Determine the [x, y] coordinate at the center of the cell enclosing the given text.  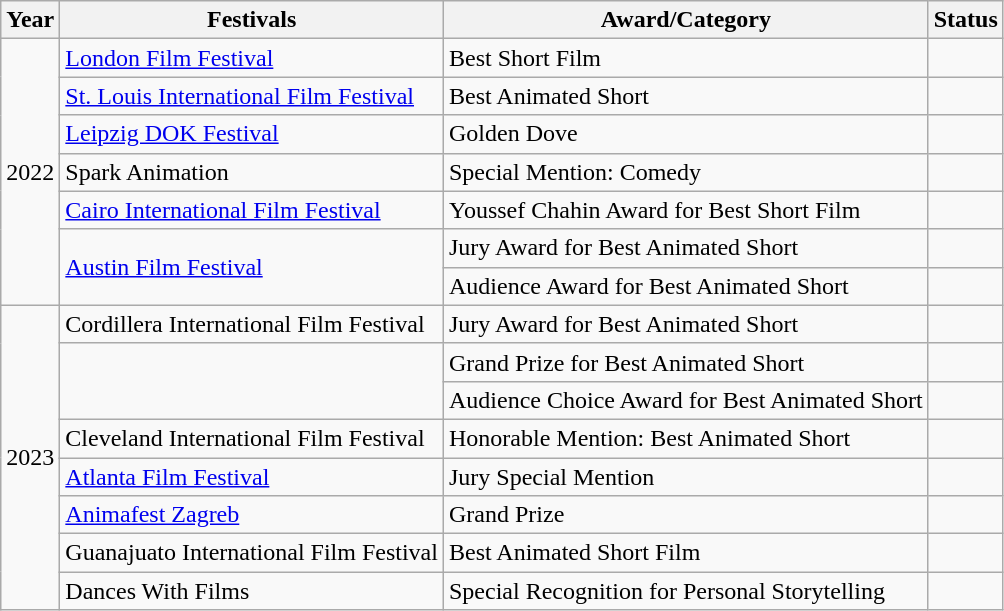
Youssef Chahin Award for Best Short Film [686, 210]
2022 [30, 172]
Cleveland International Film Festival [252, 438]
Year [30, 20]
Dances With Films [252, 591]
Atlanta Film Festival [252, 477]
Best Animated Short Film [686, 553]
Special Mention: Comedy [686, 172]
Animafest Zagreb [252, 515]
Grand Prize for Best Animated Short [686, 362]
Leipzig DOK Festival [252, 134]
Audience Choice Award for Best Animated Short [686, 400]
Cordillera International Film Festival [252, 324]
St. Louis International Film Festival [252, 96]
2023 [30, 457]
Jury Special Mention [686, 477]
Best Short Film [686, 58]
Best Animated Short [686, 96]
Spark Animation [252, 172]
Award/Category [686, 20]
London Film Festival [252, 58]
Grand Prize [686, 515]
Guanajuato International Film Festival [252, 553]
Austin Film Festival [252, 267]
Status [966, 20]
Honorable Mention: Best Animated Short [686, 438]
Cairo International Film Festival [252, 210]
Golden Dove [686, 134]
Festivals [252, 20]
Special Recognition for Personal Storytelling [686, 591]
Audience Award for Best Animated Short [686, 286]
